Scan for the cell matching the given text and deliver its [x, y] coordinate at center. 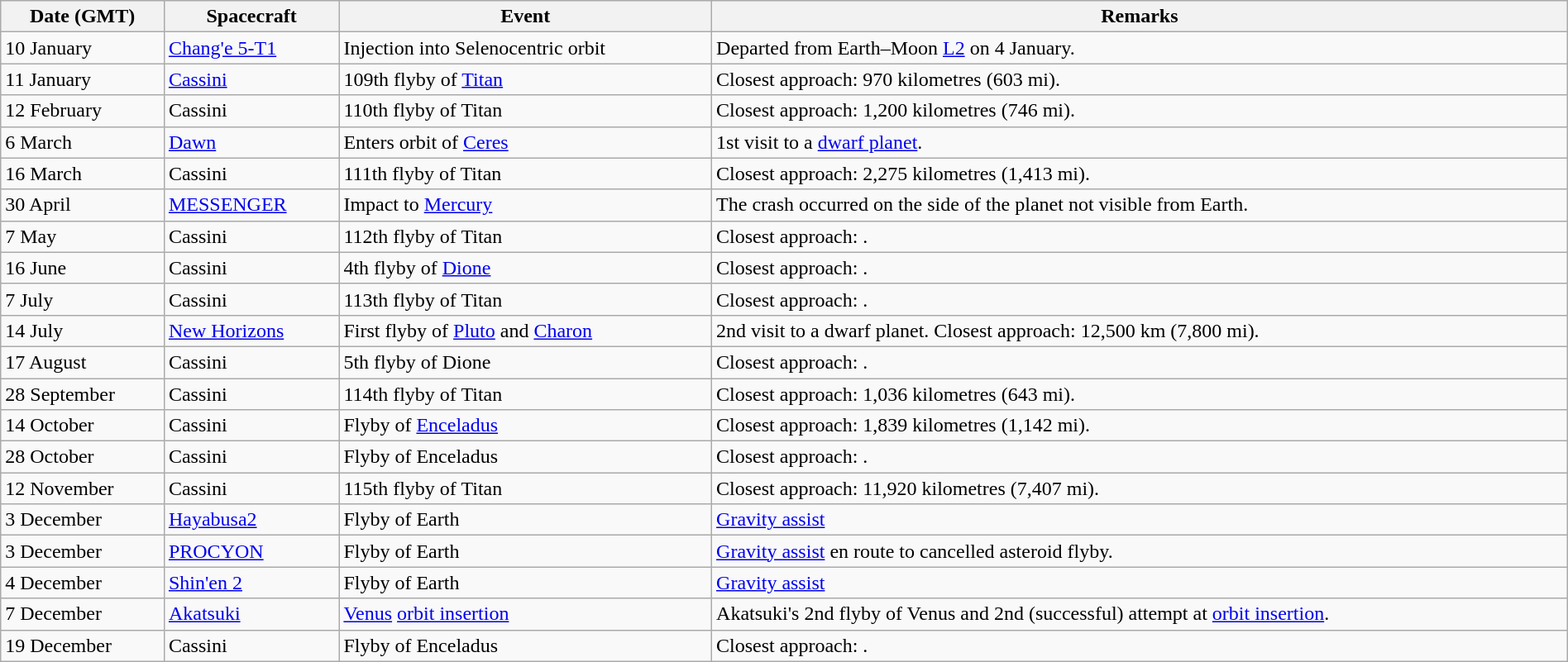
Closest approach: 1,200 kilometres (746 mi). [1140, 111]
2nd visit to a dwarf planet. Closest approach: 12,500 km (7,800 mi). [1140, 331]
Spacecraft [251, 17]
First flyby of Pluto and Charon [526, 331]
19 December [83, 645]
Gravity assist en route to cancelled asteroid flyby. [1140, 551]
4 December [83, 583]
Hayabusa2 [251, 520]
New Horizons [251, 331]
16 March [83, 174]
Closest approach: 970 kilometres (603 mi). [1140, 79]
14 July [83, 331]
6 March [83, 142]
11 January [83, 79]
16 June [83, 268]
12 February [83, 111]
Remarks [1140, 17]
4th flyby of Dione [526, 268]
7 May [83, 236]
1st visit to a dwarf planet. [1140, 142]
7 December [83, 614]
Closest approach: 11,920 kilometres (7,407 mi). [1140, 488]
7 July [83, 299]
115th flyby of Titan [526, 488]
Akatsuki [251, 614]
The crash occurred on the side of the planet not visible from Earth. [1140, 205]
113th flyby of Titan [526, 299]
112th flyby of Titan [526, 236]
5th flyby of Dione [526, 362]
Closest approach: 1,036 kilometres (643 mi). [1140, 394]
Enters orbit of Ceres [526, 142]
114th flyby of Titan [526, 394]
Departed from Earth–Moon L2 on 4 January. [1140, 48]
Dawn [251, 142]
Impact to Mercury [526, 205]
17 August [83, 362]
Venus orbit insertion [526, 614]
12 November [83, 488]
110th flyby of Titan [526, 111]
111th flyby of Titan [526, 174]
PROCYON [251, 551]
Chang'e 5-T1 [251, 48]
30 April [83, 205]
Closest approach: 1,839 kilometres (1,142 mi). [1140, 426]
Injection into Selenocentric orbit [526, 48]
28 September [83, 394]
Event [526, 17]
Closest approach: 2,275 kilometres (1,413 mi). [1140, 174]
14 October [83, 426]
10 January [83, 48]
MESSENGER [251, 205]
Shin'en 2 [251, 583]
Akatsuki's 2nd flyby of Venus and 2nd (successful) attempt at orbit insertion. [1140, 614]
Date (GMT) [83, 17]
109th flyby of Titan [526, 79]
28 October [83, 457]
